Detect which cell encompasses the target text, then output its (x, y) center coordinate. 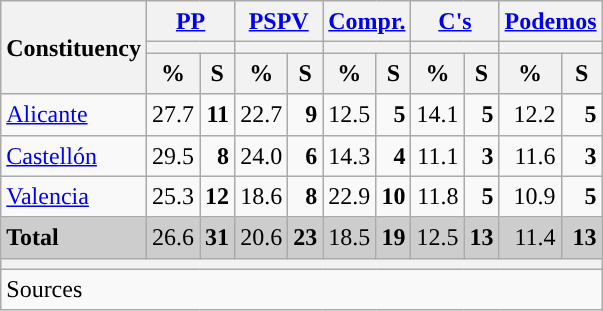
4 (394, 156)
27.7 (172, 114)
19 (394, 238)
11 (218, 114)
6 (306, 156)
29.5 (172, 156)
Alicante (74, 114)
PP (190, 22)
PSPV (279, 22)
23 (306, 238)
25.3 (172, 196)
Total (74, 238)
9 (306, 114)
18.6 (262, 196)
Constituency (74, 48)
22.7 (262, 114)
Compr. (367, 22)
10 (394, 196)
11.4 (530, 238)
Podemos (550, 22)
31 (218, 238)
12 (218, 196)
22.9 (350, 196)
11.1 (438, 156)
14.3 (350, 156)
C's (455, 22)
11.8 (438, 196)
Sources (302, 290)
26.6 (172, 238)
12.2 (530, 114)
14.1 (438, 114)
11.6 (530, 156)
18.5 (350, 238)
Valencia (74, 196)
Castellón (74, 156)
24.0 (262, 156)
10.9 (530, 196)
20.6 (262, 238)
